For the text-containing cell, return its midpoint in [X, Y] coordinate format. 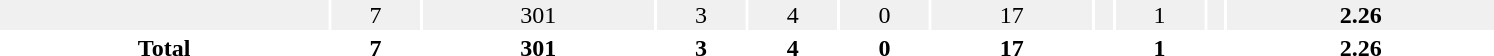
3 [702, 15]
17 [1012, 15]
0 [884, 15]
4 [792, 15]
301 [538, 15]
7 [376, 15]
2.26 [1361, 15]
1 [1160, 15]
